Extract the (X, Y) coordinate from the center of the cell holding the provided text.  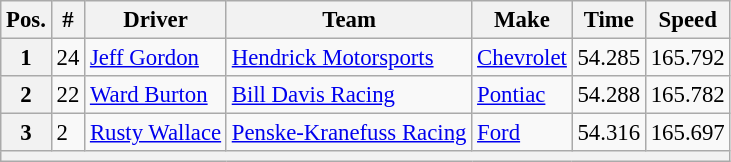
54.316 (608, 133)
Rusty Wallace (156, 133)
24 (68, 58)
Speed (688, 20)
Ward Burton (156, 95)
165.792 (688, 58)
1 (26, 58)
54.288 (608, 95)
Time (608, 20)
Ford (522, 133)
Pontiac (522, 95)
54.285 (608, 58)
Bill Davis Racing (348, 95)
165.782 (688, 95)
Driver (156, 20)
Make (522, 20)
3 (26, 133)
Hendrick Motorsports (348, 58)
22 (68, 95)
Pos. (26, 20)
Team (348, 20)
Penske-Kranefuss Racing (348, 133)
Jeff Gordon (156, 58)
165.697 (688, 133)
Chevrolet (522, 58)
# (68, 20)
